Capture the cell that displays the provided text and extract its (X, Y) central coordinate. 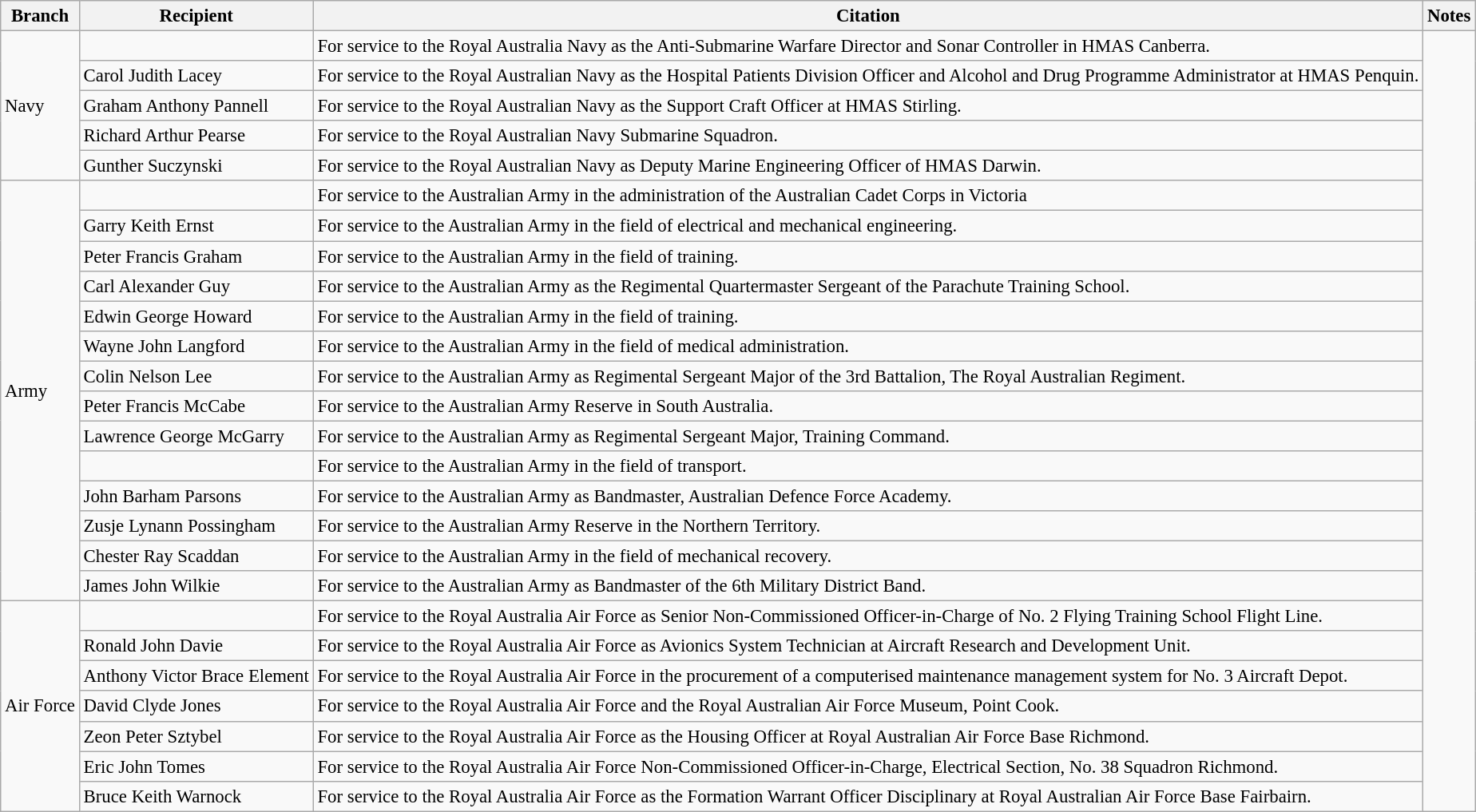
James John Wilkie (196, 586)
For service to the Australian Army Reserve in the Northern Territory. (867, 526)
Army (40, 390)
Branch (40, 16)
Air Force (40, 706)
For service to the Australian Army as Bandmaster, Australian Defence Force Academy. (867, 496)
Bruce Keith Warnock (196, 796)
Peter Francis Graham (196, 256)
David Clyde Jones (196, 707)
Richard Arthur Pearse (196, 136)
For service to the Royal Australia Air Force and the Royal Australian Air Force Museum, Point Cook. (867, 707)
For service to the Australian Army in the field of mechanical recovery. (867, 557)
For service to the Royal Australia Air Force as the Housing Officer at Royal Australian Air Force Base Richmond. (867, 736)
For service to the Australian Army as Bandmaster of the 6th Military District Band. (867, 586)
Lawrence George McGarry (196, 436)
Garry Keith Ernst (196, 226)
Wayne John Langford (196, 346)
For service to the Royal Australia Air Force Non-Commissioned Officer-in-Charge, Electrical Section, No. 38 Squadron Richmond. (867, 766)
Zusje Lynann Possingham (196, 526)
For service to the Australian Army in the field of medical administration. (867, 346)
For service to the Royal Australian Navy Submarine Squadron. (867, 136)
For service to the Royal Australia Air Force as Senior Non-Commissioned Officer-in-Charge of No. 2 Flying Training School Flight Line. (867, 616)
For service to the Royal Australian Navy as the Hospital Patients Division Officer and Alcohol and Drug Programme Administrator at HMAS Penquin. (867, 76)
For service to the Royal Australian Navy as Deputy Marine Engineering Officer of HMAS Darwin. (867, 166)
For service to the Australian Army Reserve in South Australia. (867, 406)
Anthony Victor Brace Element (196, 676)
Graham Anthony Pannell (196, 106)
Edwin George Howard (196, 316)
For service to the Royal Australia Navy as the Anti-Submarine Warfare Director and Sonar Controller in HMAS Canberra. (867, 46)
Zeon Peter Sztybel (196, 736)
Peter Francis McCabe (196, 406)
For service to the Royal Australia Air Force as the Formation Warrant Officer Disciplinary at Royal Australian Air Force Base Fairbairn. (867, 796)
For service to the Australian Army as the Regimental Quartermaster Sergeant of the Parachute Training School. (867, 286)
Carol Judith Lacey (196, 76)
For service to the Australian Army in the field of transport. (867, 466)
Chester Ray Scaddan (196, 557)
John Barham Parsons (196, 496)
Recipient (196, 16)
Citation (867, 16)
For service to the Royal Australia Air Force in the procurement of a computerised maintenance management system for No. 3 Aircraft Depot. (867, 676)
Gunther Suczynski (196, 166)
For service to the Royal Australia Air Force as Avionics System Technician at Aircraft Research and Development Unit. (867, 646)
Navy (40, 106)
For service to the Royal Australian Navy as the Support Craft Officer at HMAS Stirling. (867, 106)
Colin Nelson Lee (196, 376)
Eric John Tomes (196, 766)
Ronald John Davie (196, 646)
For service to the Australian Army in the field of electrical and mechanical engineering. (867, 226)
Notes (1449, 16)
For service to the Australian Army as Regimental Sergeant Major of the 3rd Battalion, The Royal Australian Regiment. (867, 376)
Carl Alexander Guy (196, 286)
For service to the Australian Army as Regimental Sergeant Major, Training Command. (867, 436)
For service to the Australian Army in the administration of the Australian Cadet Corps in Victoria (867, 196)
